Return the [X, Y] coordinate for the center point of the cell that contains the specified text.  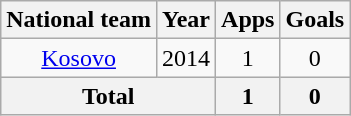
2014 [186, 58]
Kosovo [79, 58]
Year [186, 20]
Total [108, 96]
Goals [315, 20]
Apps [248, 20]
National team [79, 20]
